For the text-containing cell, return its midpoint in (X, Y) coordinate format. 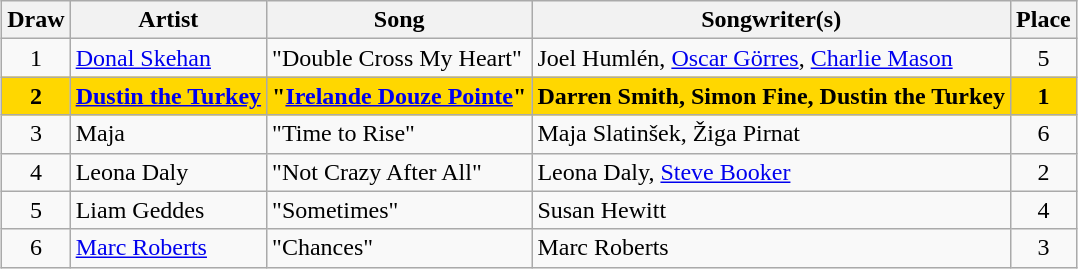
Donal Skehan (168, 58)
"Double Cross My Heart" (400, 58)
Susan Hewitt (772, 210)
Draw (36, 20)
Dustin the Turkey (168, 96)
Joel Humlén, Oscar Görres, Charlie Mason (772, 58)
"Irelande Douze Pointe" (400, 96)
Liam Geddes (168, 210)
Maja (168, 134)
Maja Slatinšek, Žiga Pirnat (772, 134)
Songwriter(s) (772, 20)
Artist (168, 20)
Place (1044, 20)
"Chances" (400, 248)
"Not Crazy After All" (400, 172)
"Time to Rise" (400, 134)
Leona Daly (168, 172)
Darren Smith, Simon Fine, Dustin the Turkey (772, 96)
Leona Daly, Steve Booker (772, 172)
"Sometimes" (400, 210)
Song (400, 20)
